Determine the (x, y) coordinate at the center of the cell enclosing the given text.  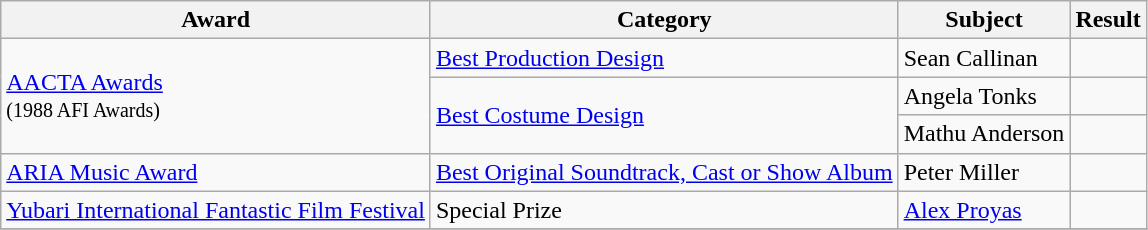
Best Costume Design (664, 115)
Angela Tonks (984, 96)
Mathu Anderson (984, 134)
Best Production Design (664, 58)
Yubari International Fantastic Film Festival (216, 210)
Alex Proyas (984, 210)
Result (1108, 20)
Peter Miller (984, 172)
Category (664, 20)
Special Prize (664, 210)
Award (216, 20)
Subject (984, 20)
AACTA Awards(1988 AFI Awards) (216, 96)
Best Original Soundtrack, Cast or Show Album (664, 172)
Sean Callinan (984, 58)
ARIA Music Award (216, 172)
